Find where the given text appears and provide that cell's center as [X, Y] coordinate. 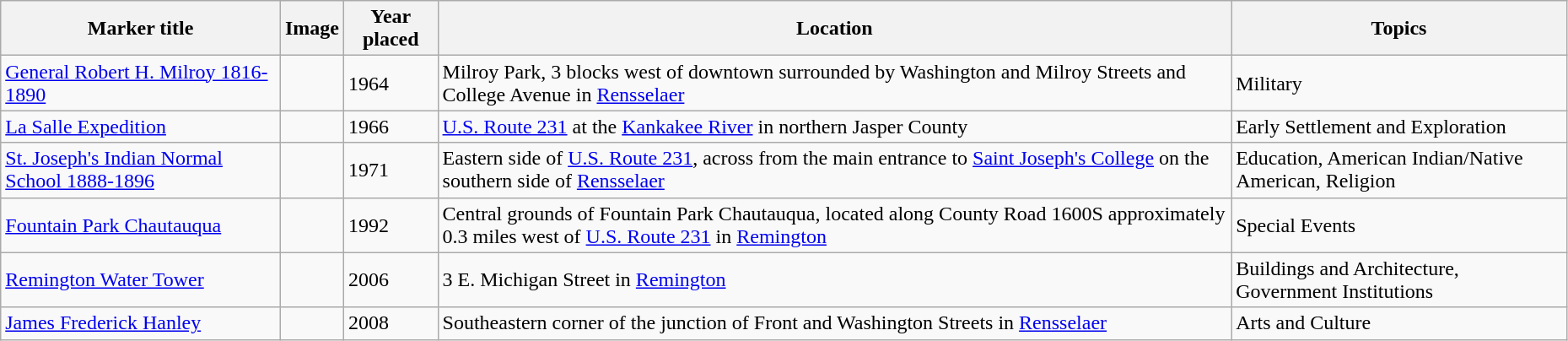
Marker title [141, 29]
James Frederick Hanley [141, 323]
Early Settlement and Exploration [1399, 127]
Milroy Park, 3 blocks west of downtown surrounded by Washington and Milroy Streets and College Avenue in Rensselaer [835, 83]
3 E. Michigan Street in Remington [835, 280]
1966 [391, 127]
Military [1399, 83]
Year placed [391, 29]
2006 [391, 280]
General Robert H. Milroy 1816-1890 [141, 83]
Eastern side of U.S. Route 231, across from the main entrance to Saint Joseph's College on the southern side of Rensselaer [835, 170]
Remington Water Tower [141, 280]
Topics [1399, 29]
1992 [391, 225]
Image [312, 29]
Special Events [1399, 225]
2008 [391, 323]
1964 [391, 83]
Southeastern corner of the junction of Front and Washington Streets in Rensselaer [835, 323]
Central grounds of Fountain Park Chautauqua, located along County Road 1600S approximately 0.3 miles west of U.S. Route 231 in Remington [835, 225]
St. Joseph's Indian Normal School 1888-1896 [141, 170]
Fountain Park Chautauqua [141, 225]
Buildings and Architecture, Government Institutions [1399, 280]
Education, American Indian/Native American, Religion [1399, 170]
Arts and Culture [1399, 323]
Location [835, 29]
La Salle Expedition [141, 127]
U.S. Route 231 at the Kankakee River in northern Jasper County [835, 127]
1971 [391, 170]
